Scan for the cell matching the given text and deliver its (X, Y) coordinate at center. 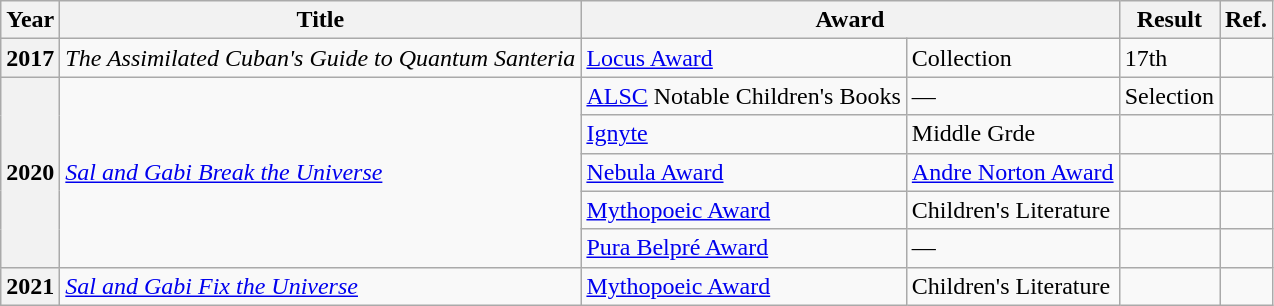
Sal and Gabi Fix the Universe (320, 286)
2021 (30, 286)
17th (1169, 58)
2020 (30, 172)
Andre Norton Award (1012, 172)
Sal and Gabi Break the Universe (320, 172)
Ref. (1246, 20)
Result (1169, 20)
Title (320, 20)
ALSC Notable Children's Books (744, 96)
Ignyte (744, 134)
Locus Award (744, 58)
Pura Belpré Award (744, 248)
Middle Grde (1012, 134)
Year (30, 20)
The Assimilated Cuban's Guide to Quantum Santeria (320, 58)
Collection (1012, 58)
2017 (30, 58)
Selection (1169, 96)
Award (850, 20)
Nebula Award (744, 172)
